Locate the cell with the specified text and output its (x, y) center coordinate. 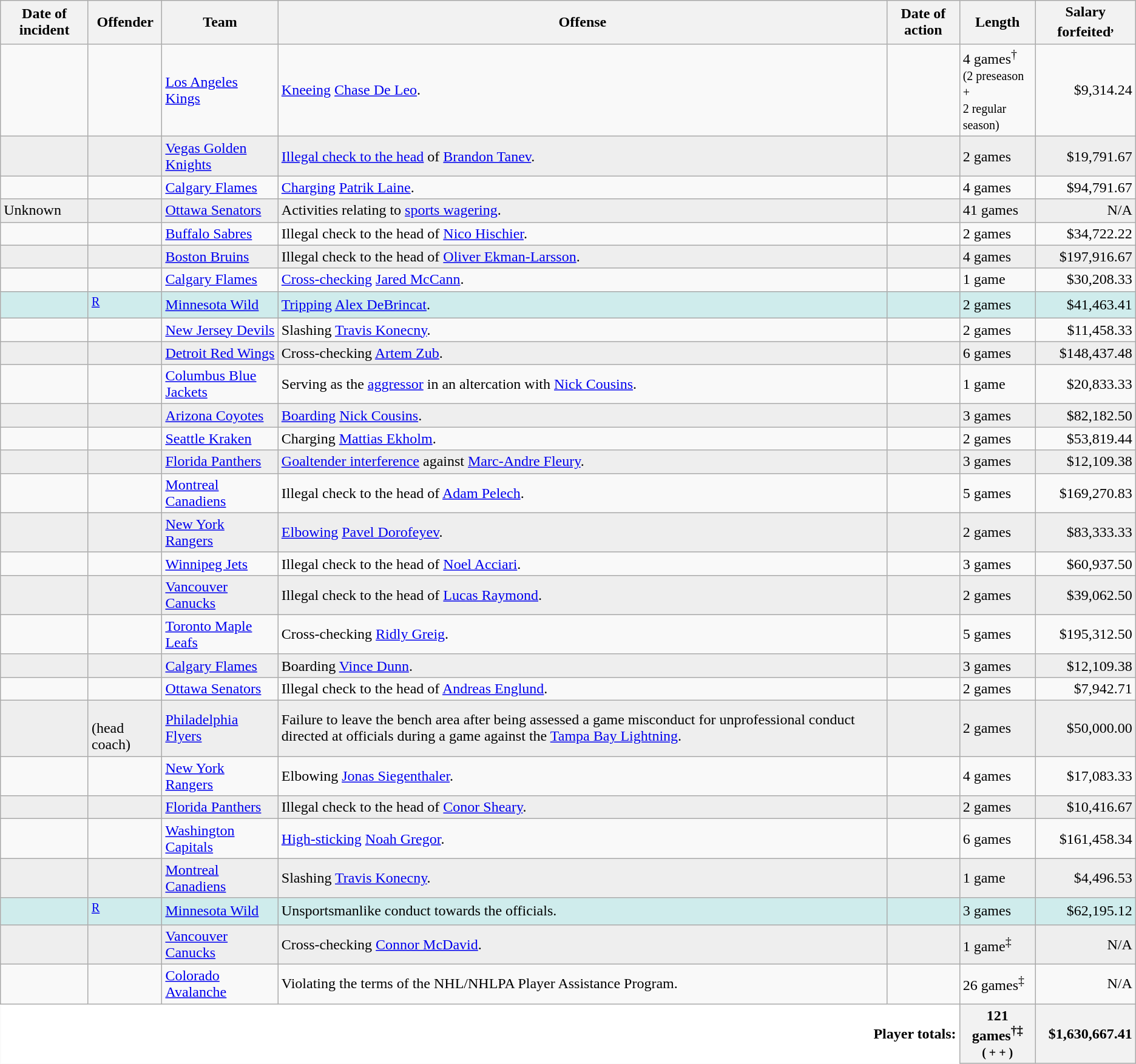
Winnipeg Jets (220, 564)
$169,270.83 (1085, 493)
Illegal check to the head of Lucas Raymond. (583, 594)
Cross-checking Jared McCann. (583, 280)
Unknown (45, 210)
121 games†‡( + + ) (998, 1034)
Offense (583, 22)
$19,791.67 (1085, 157)
Player totals: (480, 1034)
$4,496.53 (1085, 878)
$20,833.33 (1085, 385)
Illegal check to the head of Nico Hischier. (583, 234)
Serving as the aggressor in an altercation with Nick Cousins. (583, 385)
Activities relating to sports wagering. (583, 210)
$39,062.50 (1085, 594)
Illegal check to the head of Andreas Englund. (583, 689)
Toronto Maple Leafs (220, 635)
Goaltender interference against Marc-Andre Fleury. (583, 462)
New Jersey Devils (220, 330)
Boarding Nick Cousins. (583, 416)
Arizona Coyotes (220, 416)
Columbus Blue Jackets (220, 385)
Vegas Golden Knights (220, 157)
$82,182.50 (1085, 416)
$197,916.67 (1085, 257)
Illegal check to the head of Oliver Ekman-Larsson. (583, 257)
$161,458.34 (1085, 838)
Offender (125, 22)
Cross-checking Ridly Greig. (583, 635)
$7,942.71 (1085, 689)
Illegal check to the head of Brandon Tanev. (583, 157)
Los Angeles Kings (220, 90)
$83,333.33 (1085, 533)
Elbowing Jonas Siegenthaler. (583, 776)
$30,208.33 (1085, 280)
1 game‡ (998, 944)
$9,314.24 (1085, 90)
Philadelphia Flyers (220, 729)
Charging Mattias Ekholm. (583, 439)
$41,463.41 (1085, 305)
High-sticking Noah Gregor. (583, 838)
Boston Bruins (220, 257)
(head coach) (125, 729)
Kneeing Chase De Leo. (583, 90)
4 games†(2 preseason +2 regular season) (998, 90)
Length (998, 22)
$10,416.67 (1085, 807)
Boarding Vince Dunn. (583, 665)
Washington Capitals (220, 838)
Salary forfeited, (1085, 22)
Tripping Alex DeBrincat. (583, 305)
Illegal check to the head of Adam Pelech. (583, 493)
Illegal check to the head of Conor Sheary. (583, 807)
Date of incident (45, 22)
Cross-checking Connor McDavid. (583, 944)
$62,195.12 (1085, 911)
26 games‡ (998, 984)
$17,083.33 (1085, 776)
Unsportsmanlike conduct towards the officials. (583, 911)
Team (220, 22)
$148,437.48 (1085, 353)
$11,458.33 (1085, 330)
$94,791.67 (1085, 187)
$53,819.44 (1085, 439)
$60,937.50 (1085, 564)
$34,722.22 (1085, 234)
$1,630,667.41 (1085, 1034)
Date of action (924, 22)
Violating the terms of the NHL/NHLPA Player Assistance Program. (583, 984)
Detroit Red Wings (220, 353)
Buffalo Sabres (220, 234)
Illegal check to the head of Noel Acciari. (583, 564)
$50,000.00 (1085, 729)
Seattle Kraken (220, 439)
Cross-checking Artem Zub. (583, 353)
Charging Patrik Laine. (583, 187)
$195,312.50 (1085, 635)
Elbowing Pavel Dorofeyev. (583, 533)
41 games (998, 210)
Colorado Avalanche (220, 984)
